Output the [X, Y] coordinate of the center of the cell containing the given text.  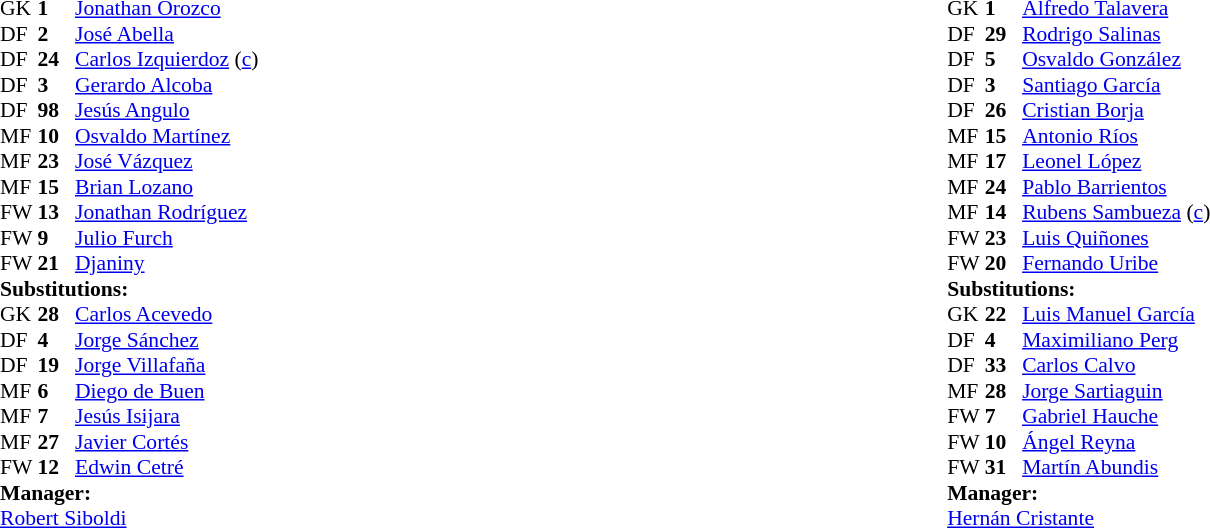
Rodrigo Salinas [1116, 34]
26 [1004, 111]
Julio Furch [166, 238]
Martín Abundis [1116, 467]
33 [1004, 365]
14 [1004, 213]
29 [1004, 34]
Jorge Sartiaguin [1116, 391]
Carlos Izquierdoz (c) [166, 59]
Osvaldo Martínez [166, 136]
Jesús Angulo [166, 111]
19 [57, 365]
20 [1004, 263]
Maximiliano Perg [1116, 340]
9 [57, 238]
Santiago García [1116, 85]
Leonel López [1116, 161]
Jorge Sánchez [166, 340]
Brian Lozano [166, 187]
Cristian Borja [1116, 111]
6 [57, 391]
12 [57, 467]
22 [1004, 315]
31 [1004, 467]
21 [57, 263]
Carlos Acevedo [166, 315]
Javier Cortés [166, 442]
Gerardo Alcoba [166, 85]
Ángel Reyna [1116, 442]
Jonathan Rodríguez [166, 213]
27 [57, 442]
13 [57, 213]
2 [57, 34]
José Vázquez [166, 161]
Diego de Buen [166, 391]
Gabriel Hauche [1116, 417]
Carlos Calvo [1116, 365]
Antonio Ríos [1116, 136]
Luis Quiñones [1116, 238]
Jesús Isijara [166, 417]
Djaniny [166, 263]
Jorge Villafaña [166, 365]
Osvaldo González [1116, 59]
José Abella [166, 34]
5 [1004, 59]
Luis Manuel García [1116, 315]
98 [57, 111]
Edwin Cetré [166, 467]
17 [1004, 161]
Fernando Uribe [1116, 263]
Pablo Barrientos [1116, 187]
Rubens Sambueza (c) [1116, 213]
